Identify which cell holds the provided text, then report its (X, Y) central coordinate. 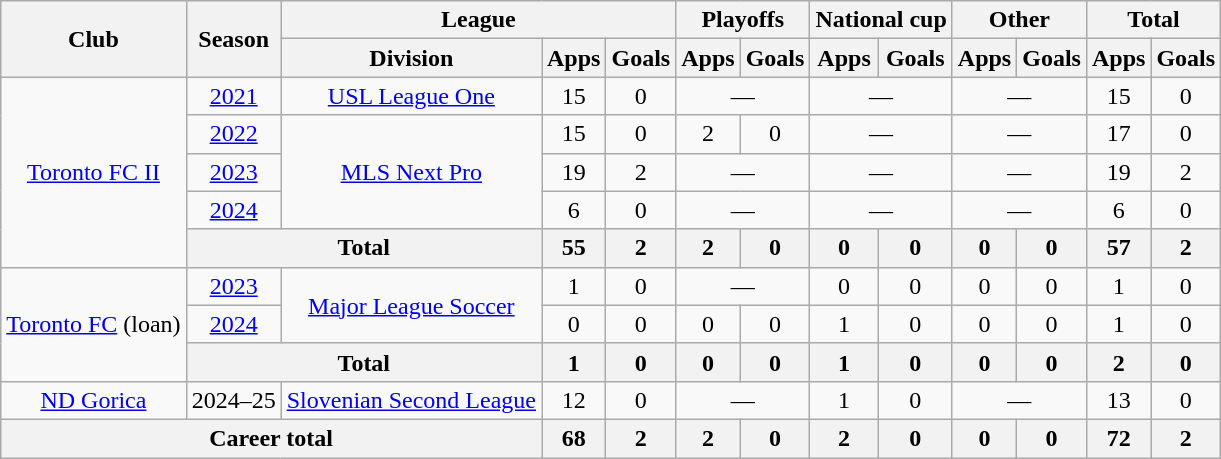
13 (1118, 400)
55 (574, 248)
Club (94, 39)
17 (1118, 134)
Slovenian Second League (411, 400)
Toronto FC (loan) (94, 324)
57 (1118, 248)
ND Gorica (94, 400)
Toronto FC II (94, 172)
National cup (881, 20)
2024–25 (234, 400)
2022 (234, 134)
Season (234, 39)
68 (574, 438)
Other (1019, 20)
MLS Next Pro (411, 172)
Playoffs (743, 20)
2021 (234, 96)
Division (411, 58)
12 (574, 400)
Major League Soccer (411, 305)
USL League One (411, 96)
72 (1118, 438)
League (478, 20)
Career total (272, 438)
